Capture the cell that displays the provided text and extract its (X, Y) central coordinate. 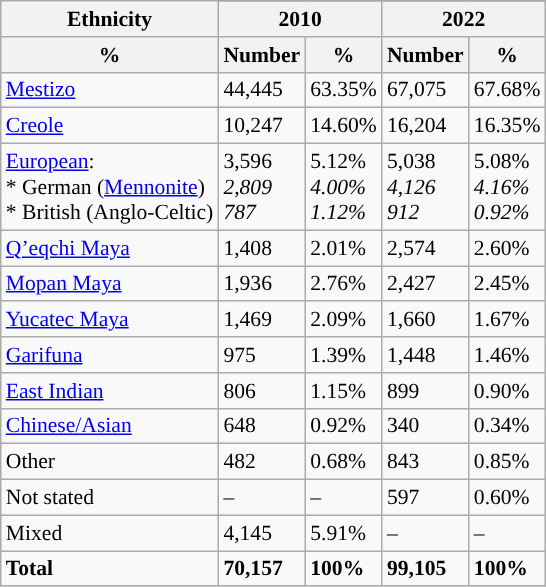
5.12%4.00%1.12% (344, 188)
1.46% (508, 355)
Mestizo (110, 90)
16,204 (426, 126)
1,469 (262, 320)
44,445 (262, 90)
0.92% (344, 426)
843 (426, 462)
5.08%4.16%0.92% (508, 188)
99,105 (426, 569)
2.09% (344, 320)
2.76% (344, 284)
0.85% (508, 462)
5,0384,126912 (426, 188)
Creole (110, 126)
2,427 (426, 284)
0.90% (508, 391)
1,448 (426, 355)
2022 (464, 19)
2,574 (426, 248)
0.34% (508, 426)
70,157 (262, 569)
5.91% (344, 533)
1,408 (262, 248)
648 (262, 426)
1.39% (344, 355)
Yucatec Maya (110, 320)
Chinese/Asian (110, 426)
Other (110, 462)
340 (426, 426)
Qʼeqchi Maya (110, 248)
806 (262, 391)
4,145 (262, 533)
482 (262, 462)
2.60% (508, 248)
2.01% (344, 248)
Total (110, 569)
67,075 (426, 90)
2.45% (508, 284)
Garifuna (110, 355)
16.35% (508, 126)
Ethnicity (110, 19)
0.60% (508, 498)
975 (262, 355)
10,247 (262, 126)
1,660 (426, 320)
1.67% (508, 320)
1.15% (344, 391)
Not stated (110, 498)
899 (426, 391)
0.68% (344, 462)
1,936 (262, 284)
European:* German (Mennonite)* British (Anglo-Celtic) (110, 188)
63.35% (344, 90)
Mixed (110, 533)
2010 (300, 19)
Mopan Maya (110, 284)
3,5962,809787 (262, 188)
East Indian (110, 391)
67.68% (508, 90)
14.60% (344, 126)
597 (426, 498)
